Determine the (x, y) coordinate at the center of the cell enclosing the given text.  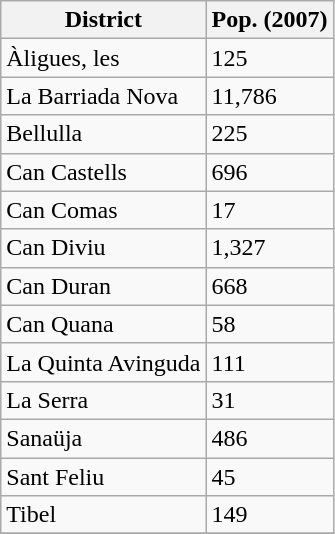
Can Duran (104, 286)
58 (270, 324)
17 (270, 210)
11,786 (270, 96)
District (104, 20)
Pop. (2007) (270, 20)
La Serra (104, 400)
Sant Feliu (104, 477)
225 (270, 134)
111 (270, 362)
Can Quana (104, 324)
Bellulla (104, 134)
45 (270, 477)
486 (270, 438)
149 (270, 515)
Àligues, les (104, 58)
Tibel (104, 515)
31 (270, 400)
Can Diviu (104, 248)
La Barriada Nova (104, 96)
La Quinta Avinguda (104, 362)
Sanaüja (104, 438)
125 (270, 58)
Can Comas (104, 210)
1,327 (270, 248)
Can Castells (104, 172)
668 (270, 286)
696 (270, 172)
